Identify which cell holds the provided text, then report its [x, y] central coordinate. 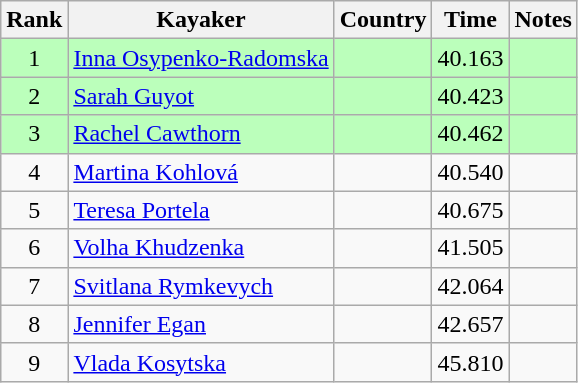
Volha Khudzenka [201, 248]
40.675 [470, 210]
Svitlana Rymkevych [201, 286]
Time [470, 20]
Inna Osypenko-Radomska [201, 58]
Martina Kohlová [201, 172]
40.462 [470, 134]
Rank [34, 20]
42.064 [470, 286]
7 [34, 286]
4 [34, 172]
9 [34, 362]
40.423 [470, 96]
Teresa Portela [201, 210]
Kayaker [201, 20]
Sarah Guyot [201, 96]
3 [34, 134]
2 [34, 96]
1 [34, 58]
8 [34, 324]
40.163 [470, 58]
6 [34, 248]
40.540 [470, 172]
Notes [543, 20]
42.657 [470, 324]
45.810 [470, 362]
Vlada Kosytska [201, 362]
Jennifer Egan [201, 324]
Country [383, 20]
Rachel Cawthorn [201, 134]
5 [34, 210]
41.505 [470, 248]
